From the cell containing the given text, extract its center point as [X, Y] coordinate. 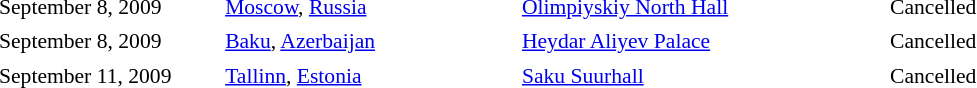
Heydar Aliyev Palace [702, 42]
Baku, Azerbaijan [369, 42]
